Identify which cell holds the provided text, then report its [X, Y] central coordinate. 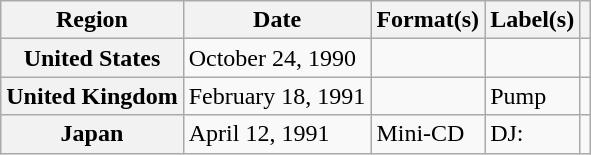
United Kingdom [92, 96]
Region [92, 20]
DJ: [532, 134]
Date [277, 20]
Format(s) [428, 20]
October 24, 1990 [277, 58]
United States [92, 58]
April 12, 1991 [277, 134]
Japan [92, 134]
Pump [532, 96]
Mini-CD [428, 134]
February 18, 1991 [277, 96]
Label(s) [532, 20]
